Extract the [X, Y] coordinate from the center of the cell holding the provided text.  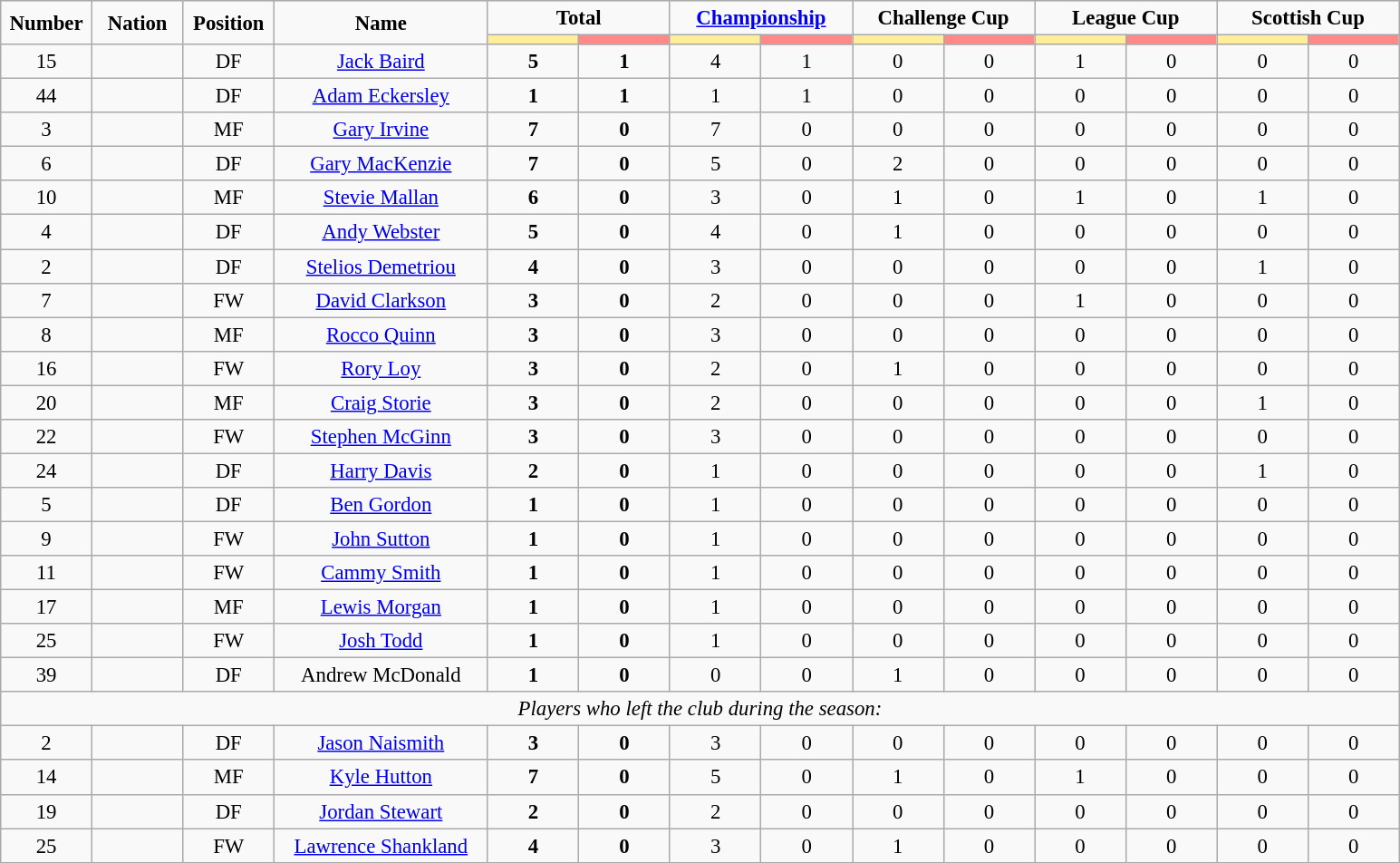
Ben Gordon [381, 505]
Kyle Hutton [381, 778]
Adam Eckersley [381, 96]
Rory Loy [381, 368]
39 [47, 675]
16 [47, 368]
David Clarkson [381, 300]
John Sutton [381, 538]
Position [228, 23]
Jack Baird [381, 62]
Stelios Demetriou [381, 267]
Total [578, 18]
Stephen McGinn [381, 437]
Stevie Mallan [381, 199]
Cammy Smith [381, 573]
Josh Todd [381, 641]
19 [47, 811]
Lewis Morgan [381, 607]
24 [47, 470]
Championship [761, 18]
Name [381, 23]
11 [47, 573]
15 [47, 62]
20 [47, 402]
Craig Storie [381, 402]
Number [47, 23]
Andrew McDonald [381, 675]
10 [47, 199]
Lawrence Shankland [381, 846]
Andy Webster [381, 232]
44 [47, 96]
Players who left the club during the season: [700, 709]
9 [47, 538]
8 [47, 335]
Jason Naismith [381, 743]
Scottish Cup [1308, 18]
Rocco Quinn [381, 335]
League Cup [1125, 18]
Nation [138, 23]
14 [47, 778]
22 [47, 437]
Challenge Cup [942, 18]
Harry Davis [381, 470]
Gary MacKenzie [381, 164]
Gary Irvine [381, 130]
Jordan Stewart [381, 811]
17 [47, 607]
